Detect which cell encompasses the target text, then output its [x, y] center coordinate. 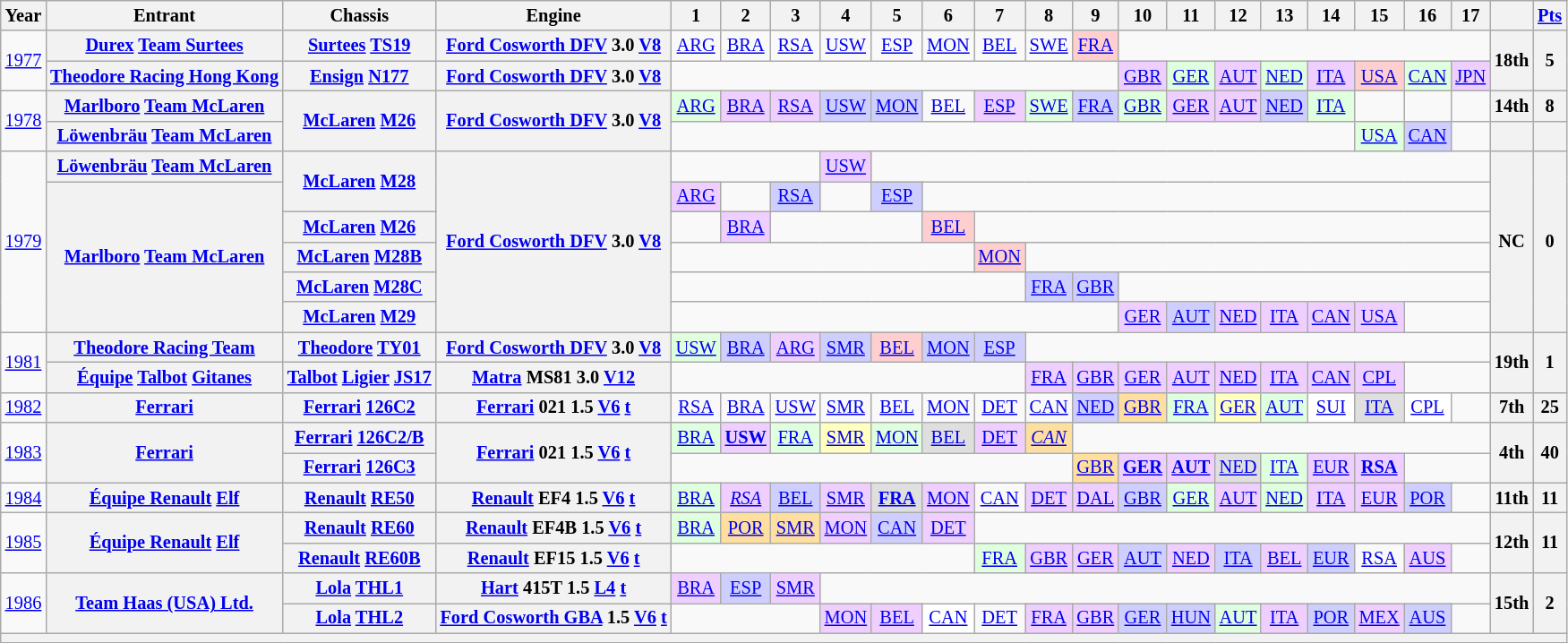
Theodore Racing Hong Kong [165, 76]
4th [1512, 453]
6 [947, 15]
Team Haas (USA) Ltd. [165, 604]
HUN [1191, 618]
DAL [1095, 498]
Chassis [360, 15]
Ford Cosworth GBA 1.5 V6 t [553, 618]
Hart 415T 1.5 L4 t [553, 588]
4 [845, 15]
Engine [553, 15]
1977 [23, 61]
JPN [1470, 76]
Ferrari 126C2/B [360, 438]
Lola THL1 [360, 588]
Pts [1549, 15]
Renault EF4B 1.5 V6 t [553, 527]
Renault RE60B [360, 558]
15 [1379, 15]
NC [1512, 242]
18th [1512, 61]
McLaren M28 [360, 181]
MEX [1379, 618]
1982 [23, 407]
Ferrari 126C3 [360, 467]
17 [1470, 15]
19th [1512, 362]
12 [1238, 15]
Renault EF4 1.5 V6 t [553, 498]
12th [1512, 543]
Theodore TY01 [360, 347]
Entrant [165, 15]
1979 [23, 242]
1981 [23, 362]
Year [23, 15]
25 [1549, 407]
Renault RE60 [360, 527]
Ferrari 126C2 [360, 407]
13 [1284, 15]
14th [1512, 106]
15th [1512, 604]
Renault EF15 1.5 V6 t [553, 558]
Équipe Talbot Gitanes [165, 377]
Talbot Ligier JS17 [360, 377]
7th [1512, 407]
Surtees TS19 [360, 46]
Matra MS81 3.0 V12 [553, 377]
9 [1095, 15]
1978 [23, 120]
0 [1549, 242]
40 [1549, 453]
3 [795, 15]
McLaren M29 [360, 317]
1983 [23, 453]
Lola THL2 [360, 618]
14 [1331, 15]
McLaren M28C [360, 287]
Ensign N177 [360, 76]
SUI [1331, 407]
16 [1427, 15]
Durex Team Surtees [165, 46]
1986 [23, 604]
Theodore Racing Team [165, 347]
7 [999, 15]
11th [1512, 498]
Renault RE50 [360, 498]
1984 [23, 498]
10 [1143, 15]
1985 [23, 543]
McLaren M28B [360, 257]
